Find where the given text appears and provide that cell's center as [x, y] coordinate. 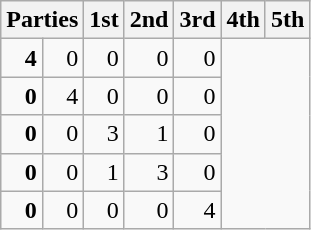
Parties [42, 20]
2nd [149, 20]
3rd [198, 20]
1st [104, 20]
4th [243, 20]
5th [287, 20]
